Provide the (X, Y) coordinate of the cell's center where the given text is located.  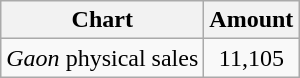
11,105 (252, 58)
Gaon physical sales (102, 58)
Chart (102, 20)
Amount (252, 20)
